Detect which cell encompasses the target text, then output its [X, Y] center coordinate. 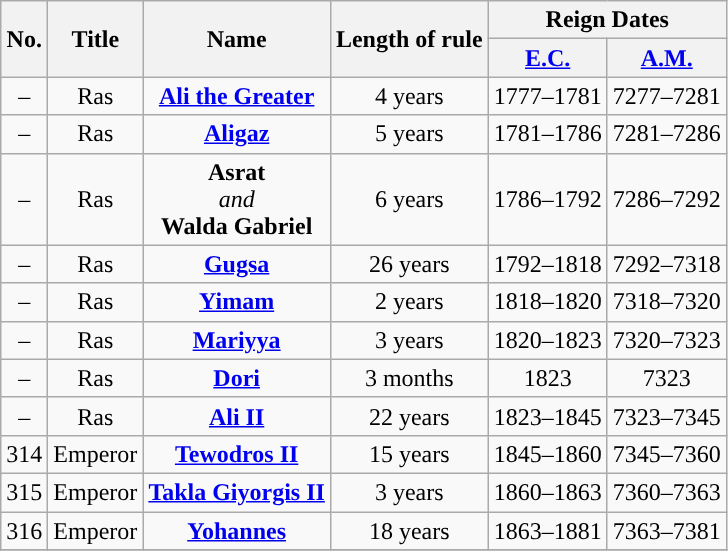
Ali II [237, 416]
Yohannes [237, 531]
7360–7363 [666, 492]
Gugsa [237, 264]
4 years [409, 96]
7323–7345 [666, 416]
Yimam [237, 302]
6 years [409, 199]
1781–1786 [548, 134]
A.M. [666, 58]
Tewodros II [237, 454]
3 months [409, 378]
1823–1845 [548, 416]
1820–1823 [548, 340]
Reign Dates [607, 20]
7277–7281 [666, 96]
Ali the Greater [237, 96]
Length of rule [409, 39]
2 years [409, 302]
26 years [409, 264]
7286–7292 [666, 199]
1860–1863 [548, 492]
18 years [409, 531]
Title [96, 39]
1786–1792 [548, 199]
Dori [237, 378]
1823 [548, 378]
7281–7286 [666, 134]
Takla Giyorgis II [237, 492]
7323 [666, 378]
E.C. [548, 58]
1845–1860 [548, 454]
7345–7360 [666, 454]
7320–7323 [666, 340]
Aligaz [237, 134]
316 [24, 531]
Mariyya [237, 340]
5 years [409, 134]
314 [24, 454]
1777–1781 [548, 96]
7318–7320 [666, 302]
1792–1818 [548, 264]
AsratandWalda Gabriel [237, 199]
15 years [409, 454]
22 years [409, 416]
1818–1820 [548, 302]
No. [24, 39]
7292–7318 [666, 264]
Name [237, 39]
7363–7381 [666, 531]
1863–1881 [548, 531]
315 [24, 492]
